Provide the (X, Y) coordinate of the cell's center where the given text is located.  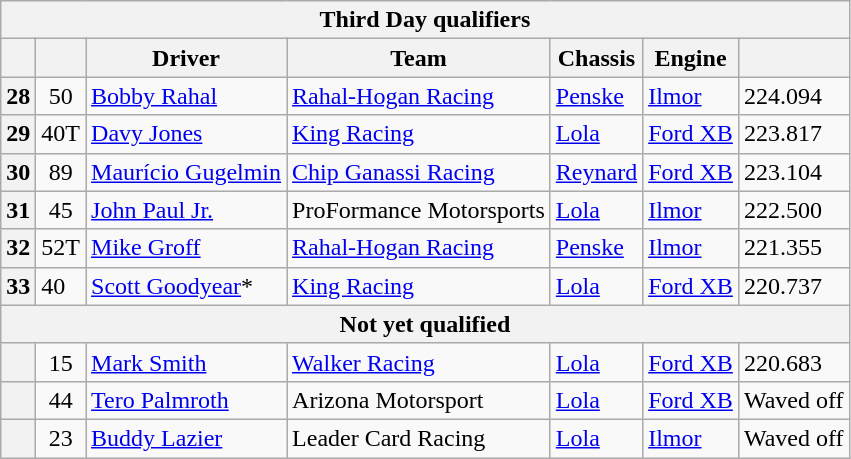
Mark Smith (186, 362)
Not yet qualified (425, 324)
Bobby Rahal (186, 96)
220.683 (794, 362)
Tero Palmroth (186, 400)
Maurício Gugelmin (186, 172)
Chassis (596, 58)
32 (18, 248)
Scott Goodyear* (186, 286)
31 (18, 210)
Arizona Motorsport (419, 400)
23 (61, 438)
Engine (691, 58)
40T (61, 134)
222.500 (794, 210)
89 (61, 172)
33 (18, 286)
Chip Ganassi Racing (419, 172)
John Paul Jr. (186, 210)
40 (61, 286)
224.094 (794, 96)
28 (18, 96)
30 (18, 172)
Driver (186, 58)
223.104 (794, 172)
Davy Jones (186, 134)
15 (61, 362)
221.355 (794, 248)
Walker Racing (419, 362)
Leader Card Racing (419, 438)
ProFormance Motorsports (419, 210)
Reynard (596, 172)
Team (419, 58)
29 (18, 134)
52T (61, 248)
50 (61, 96)
45 (61, 210)
220.737 (794, 286)
Third Day qualifiers (425, 20)
223.817 (794, 134)
Buddy Lazier (186, 438)
44 (61, 400)
Mike Groff (186, 248)
